Determine the (x, y) coordinate at the center of the cell enclosing the given text.  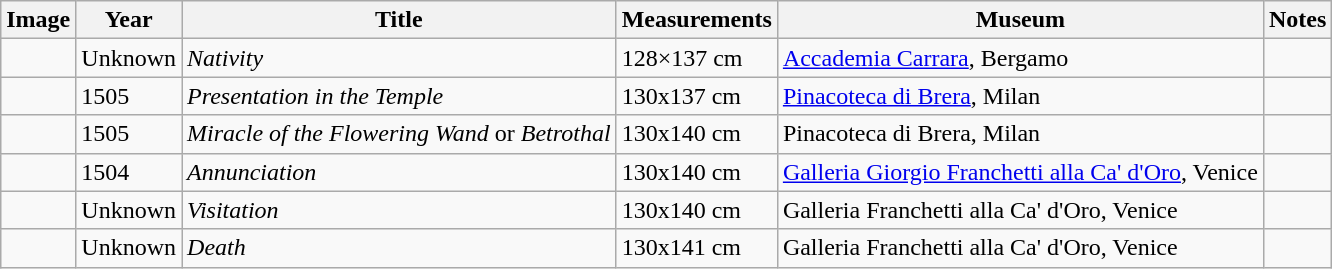
Image (38, 20)
130x141 cm (696, 248)
Annunciation (400, 172)
Year (129, 20)
Notes (1297, 20)
Title (400, 20)
Measurements (696, 20)
Visitation (400, 210)
Death (400, 248)
Presentation in the Temple (400, 96)
Nativity (400, 58)
Accademia Carrara, Bergamo (1020, 58)
Galleria Giorgio Franchetti alla Ca' d'Oro, Venice (1020, 172)
128×137 cm (696, 58)
1504 (129, 172)
130x137 cm (696, 96)
Museum (1020, 20)
Miracle of the Flowering Wand or Betrothal (400, 134)
